Locate the cell with the specified text and output its [X, Y] center coordinate. 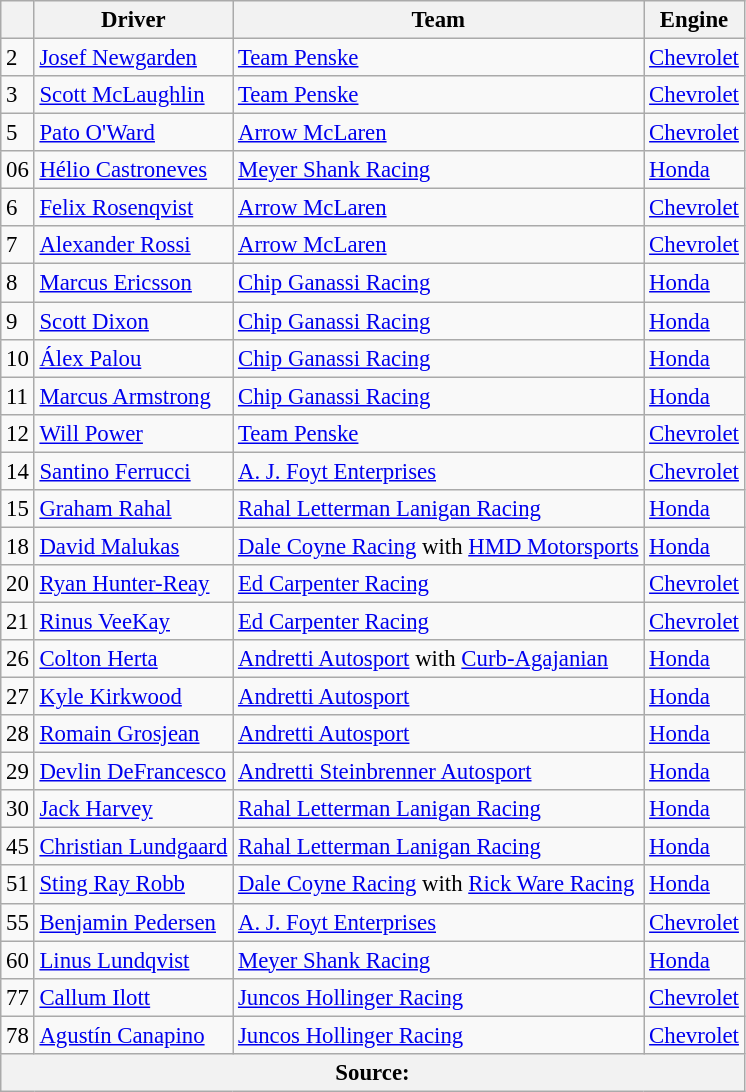
9 [18, 321]
Felix Rosenqvist [134, 208]
Devlin DeFrancesco [134, 772]
Rinus VeeKay [134, 621]
26 [18, 659]
18 [18, 546]
Pato O'Ward [134, 133]
Álex Palou [134, 358]
Santino Ferrucci [134, 471]
Benjamin Pedersen [134, 922]
7 [18, 245]
5 [18, 133]
30 [18, 809]
29 [18, 772]
2 [18, 58]
60 [18, 960]
Driver [134, 20]
Dale Coyne Racing with Rick Ware Racing [438, 885]
Source: [372, 1073]
Alexander Rossi [134, 245]
21 [18, 621]
Scott McLaughlin [134, 95]
78 [18, 1035]
15 [18, 509]
6 [18, 208]
Marcus Ericsson [134, 283]
Sting Ray Robb [134, 885]
Agustín Canapino [134, 1035]
11 [18, 396]
Kyle Kirkwood [134, 697]
Hélio Castroneves [134, 170]
Linus Lundqvist [134, 960]
12 [18, 433]
28 [18, 734]
3 [18, 95]
Jack Harvey [134, 809]
Josef Newgarden [134, 58]
Andretti Autosport with Curb-Agajanian [438, 659]
55 [18, 922]
45 [18, 847]
51 [18, 885]
20 [18, 584]
06 [18, 170]
Will Power [134, 433]
Graham Rahal [134, 509]
Marcus Armstrong [134, 396]
Engine [694, 20]
Andretti Steinbrenner Autosport [438, 772]
Christian Lundgaard [134, 847]
Dale Coyne Racing with HMD Motorsports [438, 546]
Callum Ilott [134, 997]
14 [18, 471]
77 [18, 997]
Colton Herta [134, 659]
27 [18, 697]
David Malukas [134, 546]
Team [438, 20]
Romain Grosjean [134, 734]
10 [18, 358]
Scott Dixon [134, 321]
8 [18, 283]
Ryan Hunter-Reay [134, 584]
